Return the [x, y] coordinate for the center point of the cell that contains the specified text.  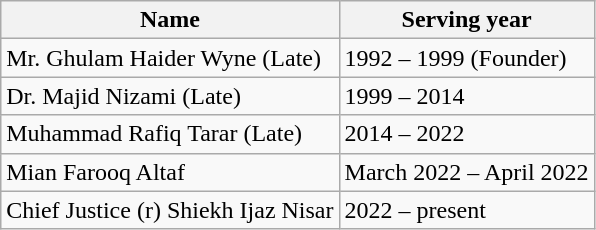
Mian Farooq Altaf [170, 172]
Dr. Majid Nizami (Late) [170, 96]
2022 – present [466, 210]
2014 – 2022 [466, 134]
1999 – 2014 [466, 96]
Muhammad Rafiq Tarar (Late) [170, 134]
Mr. Ghulam Haider Wyne (Late) [170, 58]
1992 – 1999 (Founder) [466, 58]
Chief Justice (r) Shiekh Ijaz Nisar [170, 210]
Serving year [466, 20]
March 2022 – April 2022 [466, 172]
Name [170, 20]
